Scan for the cell matching the given text and deliver its (x, y) coordinate at center. 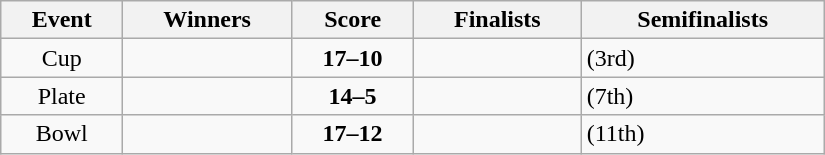
Semifinalists (702, 20)
17–10 (353, 58)
(7th) (702, 96)
Plate (62, 96)
Score (353, 20)
17–12 (353, 134)
Event (62, 20)
Finalists (498, 20)
14–5 (353, 96)
(11th) (702, 134)
Bowl (62, 134)
(3rd) (702, 58)
Cup (62, 58)
Winners (208, 20)
